Detect which cell encompasses the target text, then output its (x, y) center coordinate. 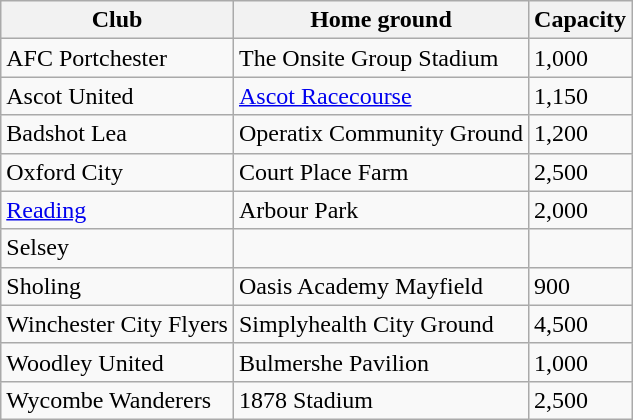
The Onsite Group Stadium (380, 58)
Club (118, 20)
4,500 (580, 324)
Capacity (580, 20)
1878 Stadium (380, 400)
Oxford City (118, 172)
Simplyhealth City Ground (380, 324)
Oasis Academy Mayfield (380, 286)
1,200 (580, 134)
Badshot Lea (118, 134)
Sholing (118, 286)
Arbour Park (380, 210)
Bulmershe Pavilion (380, 362)
Winchester City Flyers (118, 324)
900 (580, 286)
Ascot Racecourse (380, 96)
Woodley United (118, 362)
Wycombe Wanderers (118, 400)
Selsey (118, 248)
Operatix Community Ground (380, 134)
AFC Portchester (118, 58)
2,000 (580, 210)
Ascot United (118, 96)
1,150 (580, 96)
Court Place Farm (380, 172)
Reading (118, 210)
Home ground (380, 20)
